Capture the cell that displays the provided text and extract its [X, Y] central coordinate. 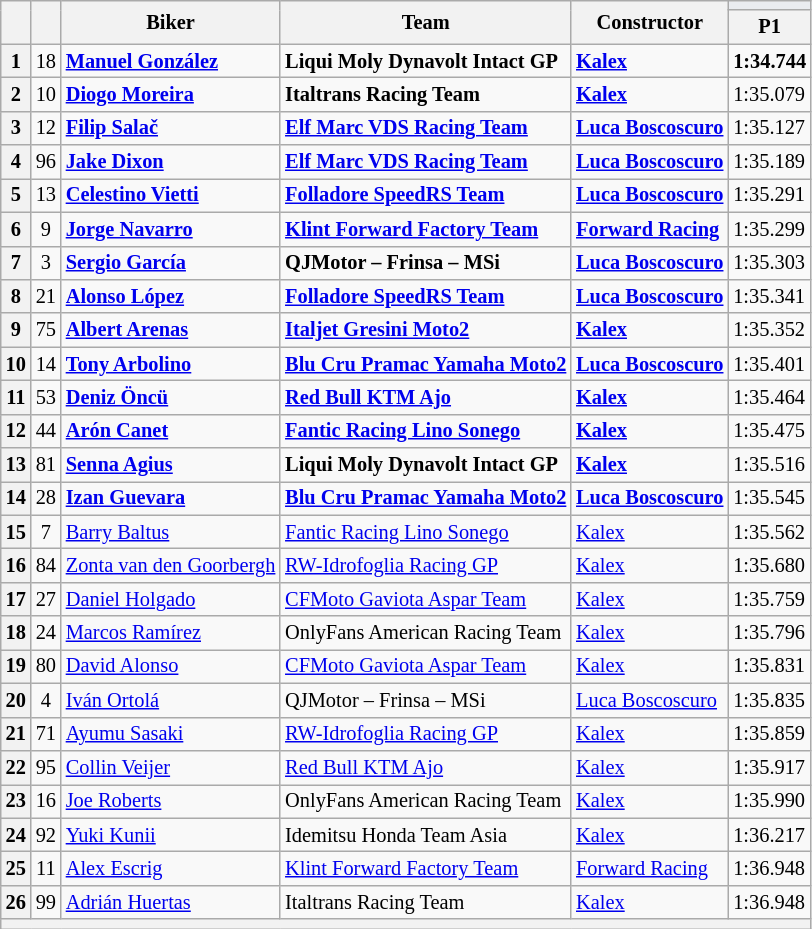
8 [16, 296]
1:35.291 [770, 195]
1:35.341 [770, 296]
1:35.464 [770, 397]
1:35.516 [770, 465]
Jorge Navarro [170, 229]
53 [46, 397]
Filip Salač [170, 128]
1:35.189 [770, 162]
23 [16, 801]
Celestino Vietti [170, 195]
99 [46, 902]
75 [46, 330]
6 [16, 229]
Arón Canet [170, 431]
96 [46, 162]
15 [16, 532]
Marcos Ramírez [170, 633]
1:35.545 [770, 498]
71 [46, 734]
Joe Roberts [170, 801]
1:35.475 [770, 431]
20 [16, 700]
80 [46, 666]
26 [16, 902]
17 [16, 599]
Diogo Moreira [170, 94]
1:35.562 [770, 532]
Zonta van den Goorbergh [170, 565]
Iván Ortolá [170, 700]
1:35.990 [770, 801]
1:35.299 [770, 229]
Deniz Öncü [170, 397]
Idemitsu Honda Team Asia [426, 835]
1:35.859 [770, 734]
25 [16, 868]
5 [16, 195]
Alonso López [170, 296]
Daniel Holgado [170, 599]
92 [46, 835]
84 [46, 565]
Manuel González [170, 61]
1:35.352 [770, 330]
19 [16, 666]
44 [46, 431]
1:35.401 [770, 364]
Yuki Kunii [170, 835]
1:35.917 [770, 767]
95 [46, 767]
1:34.744 [770, 61]
Constructor [650, 22]
22 [16, 767]
P1 [770, 27]
Sergio García [170, 263]
1:35.680 [770, 565]
1:35.079 [770, 94]
Tony Arbolino [170, 364]
Senna Agius [170, 465]
2 [16, 94]
1:35.796 [770, 633]
Alex Escrig [170, 868]
28 [46, 498]
Albert Arenas [170, 330]
1:35.835 [770, 700]
Jake Dixon [170, 162]
27 [46, 599]
Collin Veijer [170, 767]
Italjet Gresini Moto2 [426, 330]
Adrián Huertas [170, 902]
1:35.303 [770, 263]
1:35.831 [770, 666]
1:35.127 [770, 128]
1:36.217 [770, 835]
Biker [170, 22]
Barry Baltus [170, 532]
1:35.759 [770, 599]
Izan Guevara [170, 498]
Ayumu Sasaki [170, 734]
81 [46, 465]
Team [426, 22]
1 [16, 61]
David Alonso [170, 666]
